Return the (X, Y) coordinate for the center point of the cell that contains the specified text.  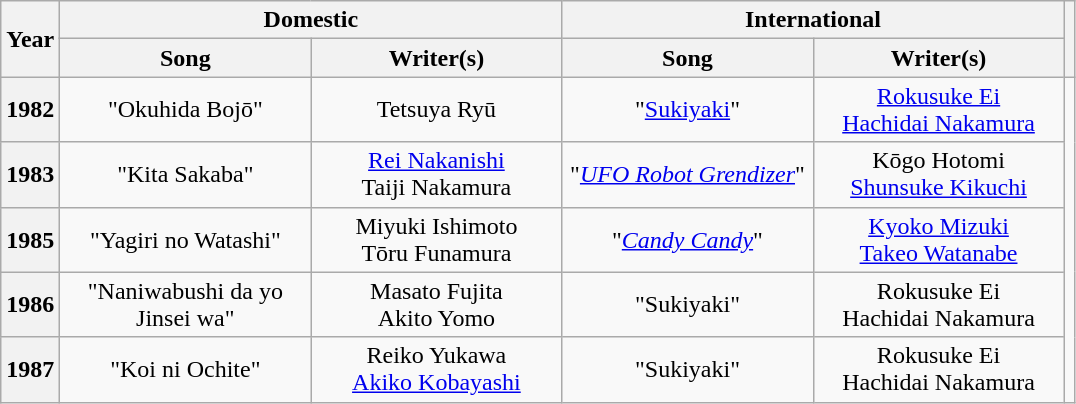
Domestic (311, 20)
International (813, 20)
"Okuhida Bojō" (186, 110)
"Yagiri no Watashi" (186, 240)
Year (30, 39)
Masato FujitaAkito Yomo (436, 304)
1983 (30, 174)
1986 (30, 304)
Kōgo HotomiShunsuke Kikuchi (938, 174)
"Candy Candy" (688, 240)
Rei NakanishiTaiji Nakamura (436, 174)
1987 (30, 370)
1985 (30, 240)
Tetsuya Ryū (436, 110)
Kyoko MizukiTakeo Watanabe (938, 240)
"Naniwabushi da yo Jinsei wa" (186, 304)
1982 (30, 110)
Reiko YukawaAkiko Kobayashi (436, 370)
"Kita Sakaba" (186, 174)
"Koi ni Ochite" (186, 370)
"UFO Robot Grendizer" (688, 174)
Miyuki IshimotoTōru Funamura (436, 240)
